Identify which cell holds the provided text, then report its [x, y] central coordinate. 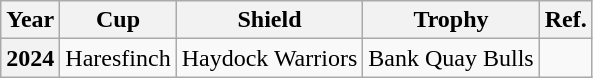
Haydock Warriors [270, 58]
Haresfinch [118, 58]
Shield [270, 20]
Ref. [566, 20]
Cup [118, 20]
Trophy [451, 20]
2024 [30, 58]
Year [30, 20]
Bank Quay Bulls [451, 58]
